For the text-containing cell, return its midpoint in [x, y] coordinate format. 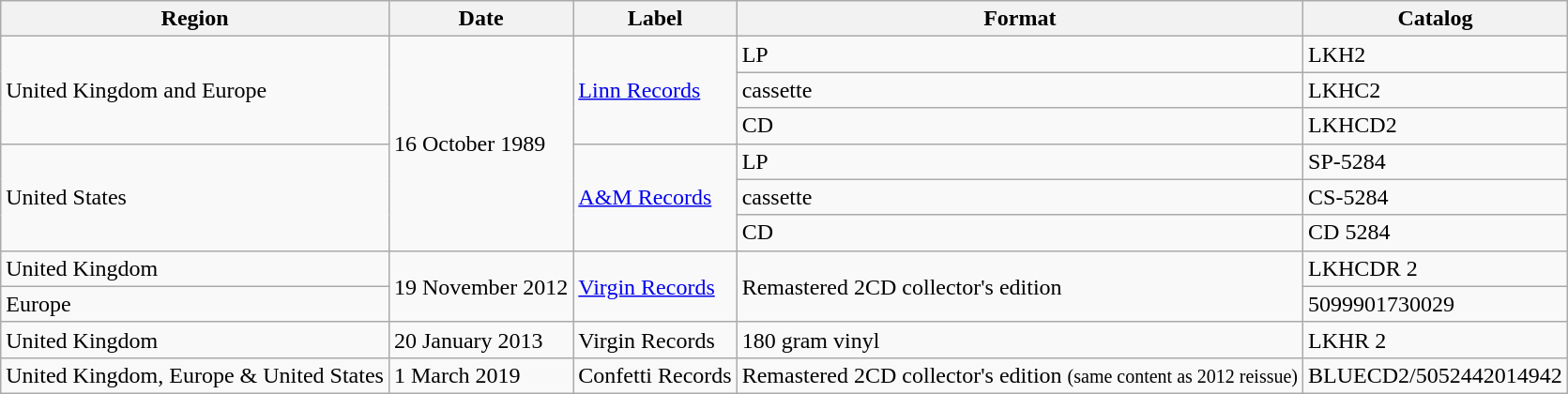
United States [195, 197]
Remastered 2CD collector's edition (same content as 2012 reissue) [1019, 375]
1 March 2019 [480, 375]
LKHCDR 2 [1436, 268]
CD 5284 [1436, 233]
16 October 1989 [480, 144]
BLUECD2/5052442014942 [1436, 375]
United Kingdom, Europe & United States [195, 375]
Europe [195, 304]
LKHC2 [1436, 90]
Format [1019, 19]
CS-5284 [1436, 197]
19 November 2012 [480, 286]
Remastered 2CD collector's edition [1019, 286]
LKHR 2 [1436, 340]
Catalog [1436, 19]
A&M Records [655, 197]
20 January 2013 [480, 340]
Linn Records [655, 90]
United Kingdom and Europe [195, 90]
Region [195, 19]
LKHCD2 [1436, 126]
5099901730029 [1436, 304]
Label [655, 19]
LKH2 [1436, 54]
SP-5284 [1436, 161]
Date [480, 19]
Confetti Records [655, 375]
180 gram vinyl [1019, 340]
